Locate the cell with the specified text and output its [x, y] center coordinate. 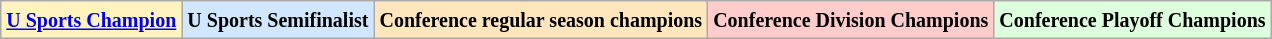
U Sports Champion [92, 20]
Conference Playoff Champions [1132, 20]
U Sports Semifinalist [278, 20]
Conference Division Champions [851, 20]
Conference regular season champions [541, 20]
